From the cell containing the given text, extract its center point as (X, Y) coordinate. 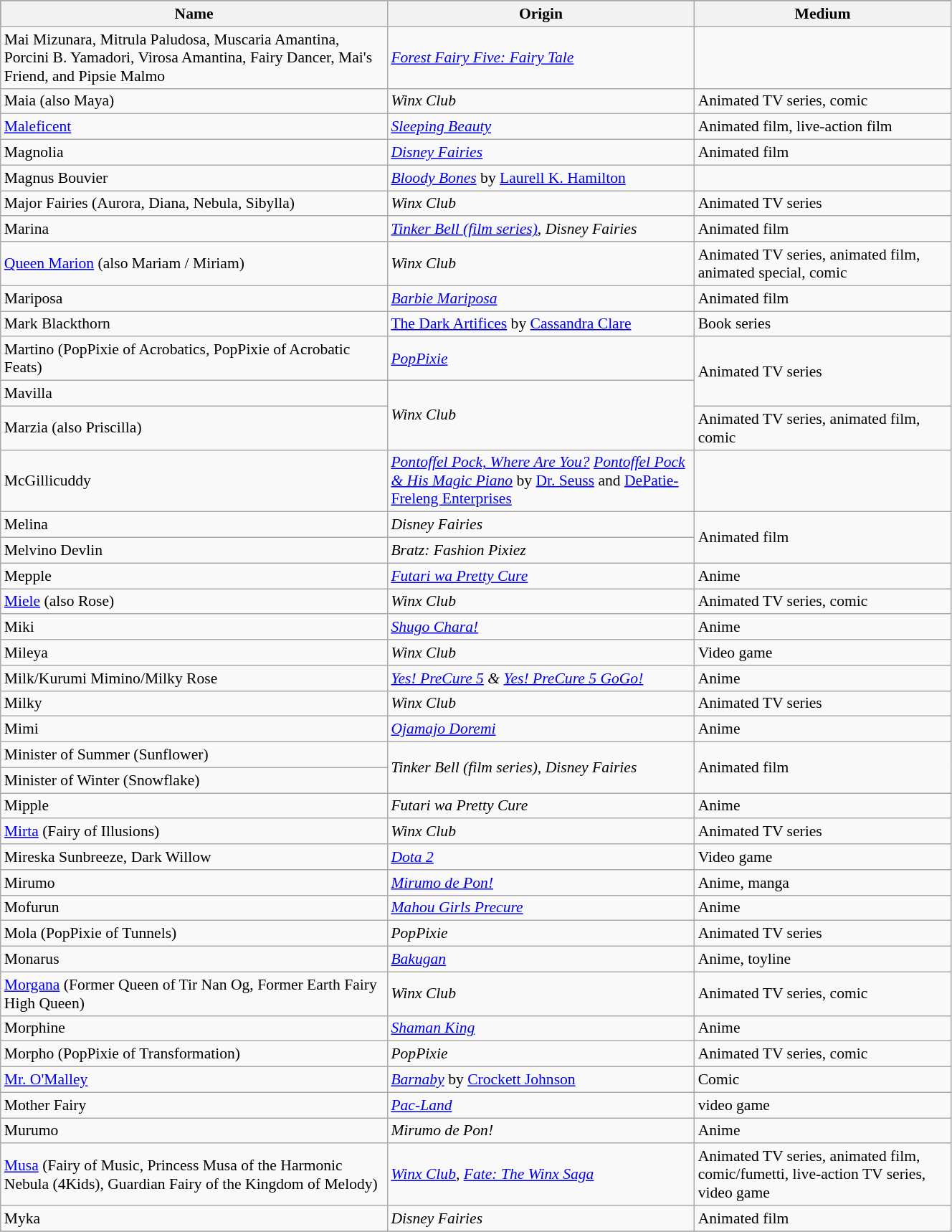
Shugo Chara! (541, 627)
Miele (also Rose) (194, 602)
Mimi (194, 729)
Sleeping Beauty (541, 127)
Bloody Bones by Laurell K. Hamilton (541, 178)
Medium (823, 14)
Morphine (194, 1028)
Bakugan (541, 959)
Murumo (194, 1131)
Ojamajo Doremi (541, 729)
video game (823, 1105)
Mai Mizunara, Mitrula Paludosa, Muscaria Amantina, Porcini B. Yamadori, Virosa Amantina, Fairy Dancer, Mai's Friend, and Pipsie Malmo (194, 57)
Mireska Sunbreeze, Dark Willow (194, 857)
Comic (823, 1080)
Yes! PreCure 5 & Yes! PreCure 5 GoGo! (541, 678)
Animated TV series, animated film, animated special, comic (823, 264)
Musa (Fairy of Music, Princess Musa of the Harmonic Nebula (4Kids), Guardian Fairy of the Kingdom of Melody) (194, 1175)
Animated TV series, animated film, comic/fumetti, live-action TV series, video game (823, 1175)
The Dark Artifices by Cassandra Clare (541, 324)
Mirta (Fairy of Illusions) (194, 832)
Barnaby by Crockett Johnson (541, 1080)
McGillicuddy (194, 480)
Melina (194, 525)
Myka (194, 1218)
Mariposa (194, 298)
Queen Marion (also Mariam / Miriam) (194, 264)
Dota 2 (541, 857)
Maia (also Maya) (194, 101)
Minister of Summer (Sunflower) (194, 755)
Magnus Bouvier (194, 178)
Major Fairies (Aurora, Diana, Nebula, Sibylla) (194, 204)
Milk/Kurumi Mimino/Milky Rose (194, 678)
Anime, manga (823, 883)
Mofurun (194, 908)
Mola (PopPixie of Tunnels) (194, 934)
Milky (194, 703)
Marzia (also Priscilla) (194, 427)
Mavilla (194, 394)
Forest Fairy Five: Fairy Tale (541, 57)
Mileya (194, 653)
Name (194, 14)
Animated film, live-action film (823, 127)
Barbie Mariposa (541, 298)
Martino (PopPixie of Acrobatics, PopPixie of Acrobatic Feats) (194, 359)
Book series (823, 324)
Maleficent (194, 127)
Monarus (194, 959)
Mipple (194, 806)
Mr. O'Malley (194, 1080)
Origin (541, 14)
Mahou Girls Precure (541, 908)
Magnolia (194, 153)
Morgana (Former Queen of Tir Nan Og, Former Earth Fairy High Queen) (194, 994)
Pac-Land (541, 1105)
Bratz: Fashion Pixiez (541, 551)
Mepple (194, 576)
Minister of Winter (Snowflake) (194, 780)
Miki (194, 627)
Melvino Devlin (194, 551)
Marina (194, 229)
Mirumo (194, 883)
Mother Fairy (194, 1105)
Winx Club, Fate: The Winx Saga (541, 1175)
Anime, toyline (823, 959)
Pontoffel Pock, Where Are You? Pontoffel Pock & His Magic Piano by Dr. Seuss and DePatie-Freleng Enterprises (541, 480)
Mark Blackthorn (194, 324)
Animated TV series, animated film, comic (823, 427)
Shaman King (541, 1028)
Morpho (PopPixie of Transformation) (194, 1054)
